Identify which cell holds the provided text, then report its (x, y) central coordinate. 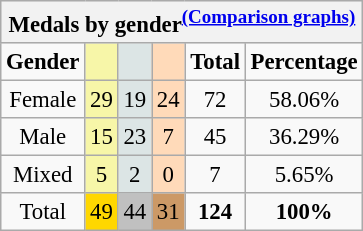
Medals by gender(Comparison graphs) (182, 22)
Percentage (304, 62)
Female (43, 100)
Mixed (43, 175)
29 (102, 100)
5.65% (304, 175)
Male (43, 137)
58.06% (304, 100)
45 (215, 137)
Total (215, 62)
23 (134, 137)
24 (168, 100)
2 (134, 175)
Gender (43, 62)
19 (134, 100)
5 (102, 175)
15 (102, 137)
0 (168, 175)
36.29% (304, 137)
72 (215, 100)
